Detect which cell encompasses the target text, then output its [X, Y] center coordinate. 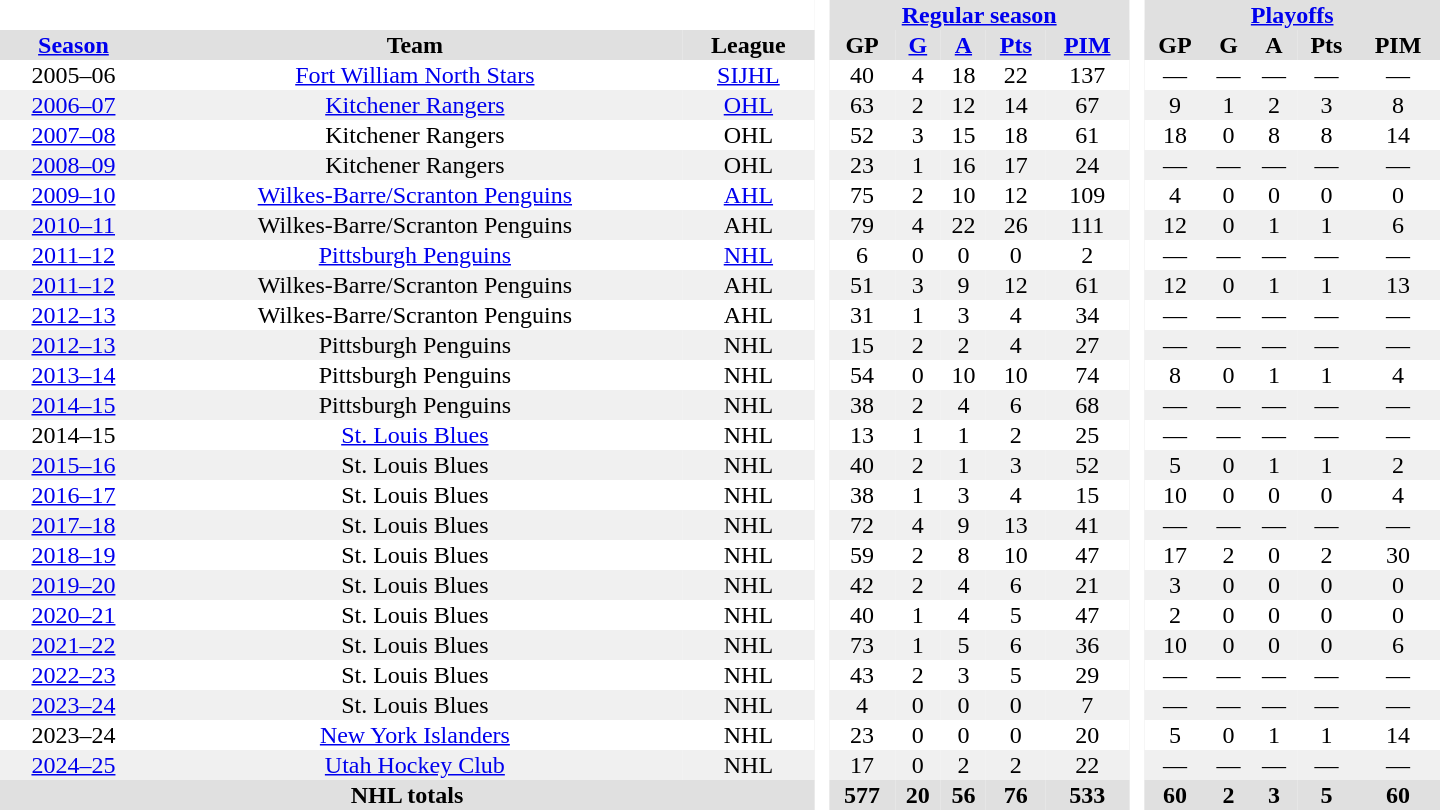
31 [862, 315]
63 [862, 105]
2013–14 [74, 375]
34 [1087, 315]
577 [862, 795]
76 [1016, 795]
2024–25 [74, 765]
2017–18 [74, 525]
56 [964, 795]
Fort William North Stars [415, 75]
59 [862, 555]
79 [862, 225]
2010–11 [74, 225]
25 [1087, 435]
54 [862, 375]
43 [862, 675]
72 [862, 525]
27 [1087, 345]
51 [862, 285]
74 [1087, 375]
2005–06 [74, 75]
2018–19 [74, 555]
21 [1087, 585]
2019–20 [74, 585]
42 [862, 585]
111 [1087, 225]
2016–17 [74, 495]
30 [1398, 555]
2007–08 [74, 135]
7 [1087, 705]
2015–16 [74, 465]
2009–10 [74, 195]
League [748, 45]
2006–07 [74, 105]
Season [74, 45]
Utah Hockey Club [415, 765]
26 [1016, 225]
67 [1087, 105]
2021–22 [74, 645]
Team [415, 45]
Playoffs [1292, 15]
29 [1087, 675]
2020–21 [74, 615]
75 [862, 195]
NHL totals [407, 795]
73 [862, 645]
533 [1087, 795]
Regular season [979, 15]
36 [1087, 645]
24 [1087, 165]
2008–09 [74, 165]
109 [1087, 195]
2022–23 [74, 675]
16 [964, 165]
41 [1087, 525]
SIJHL [748, 75]
137 [1087, 75]
68 [1087, 405]
New York Islanders [415, 735]
